Extract the (X, Y) coordinate from the center of the cell holding the provided text.  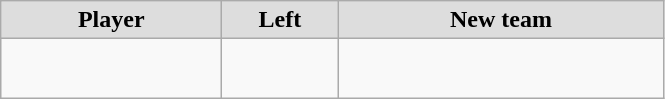
Player (112, 20)
New team (501, 20)
Left (280, 20)
